Provide the (X, Y) coordinate of the cell's center where the given text is located.  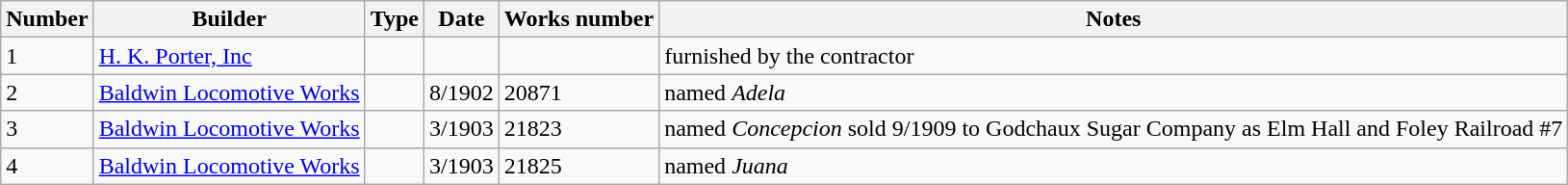
Date (461, 19)
named Juana (1114, 166)
8/1902 (461, 92)
20871 (578, 92)
H. K. Porter, Inc (229, 56)
21823 (578, 129)
Type (395, 19)
named Adela (1114, 92)
Works number (578, 19)
Builder (229, 19)
3 (47, 129)
21825 (578, 166)
2 (47, 92)
1 (47, 56)
Notes (1114, 19)
furnished by the contractor (1114, 56)
Number (47, 19)
named Concepcion sold 9/1909 to Godchaux Sugar Company as Elm Hall and Foley Railroad #7 (1114, 129)
4 (47, 166)
